Locate the cell with the specified text and output its (X, Y) center coordinate. 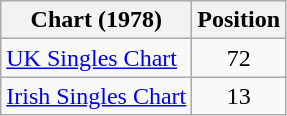
Irish Singles Chart (96, 96)
72 (239, 58)
13 (239, 96)
Chart (1978) (96, 20)
UK Singles Chart (96, 58)
Position (239, 20)
